From the cell containing the given text, extract its center point as [x, y] coordinate. 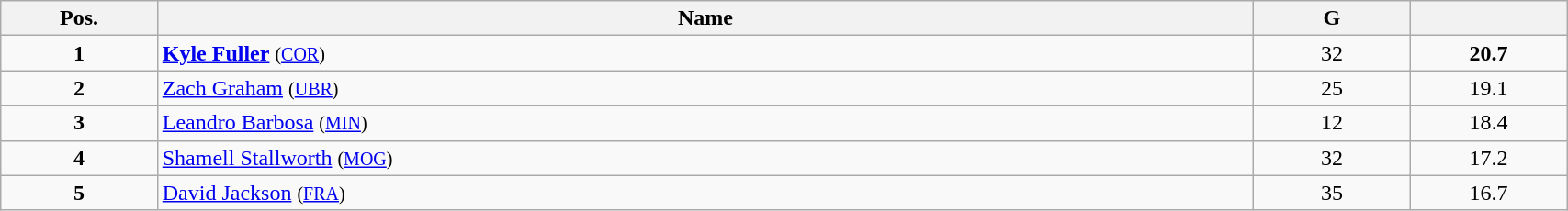
Pos. [79, 18]
12 [1332, 123]
20.7 [1488, 53]
25 [1332, 88]
16.7 [1488, 193]
19.1 [1488, 88]
1 [79, 53]
4 [79, 158]
Shamell Stallworth (MOG) [705, 158]
Zach Graham (UBR) [705, 88]
David Jackson (FRA) [705, 193]
Leandro Barbosa (MIN) [705, 123]
Name [705, 18]
Kyle Fuller (COR) [705, 53]
G [1332, 18]
18.4 [1488, 123]
17.2 [1488, 158]
5 [79, 193]
35 [1332, 193]
3 [79, 123]
2 [79, 88]
